Identify which cell holds the provided text, then report its (x, y) central coordinate. 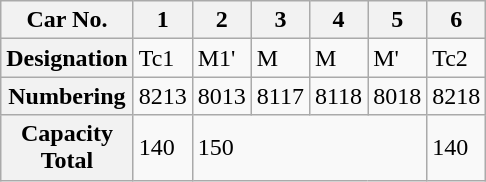
5 (398, 20)
CapacityTotal (67, 148)
Tc2 (456, 58)
150 (309, 148)
8213 (162, 96)
3 (280, 20)
8013 (222, 96)
2 (222, 20)
Numbering (67, 96)
Car No. (67, 20)
Designation (67, 58)
Tc1 (162, 58)
M1' (222, 58)
1 (162, 20)
8218 (456, 96)
6 (456, 20)
8118 (338, 96)
8117 (280, 96)
4 (338, 20)
8018 (398, 96)
M' (398, 58)
